Search for the cell housing the specified text and yield its (X, Y) center coordinate. 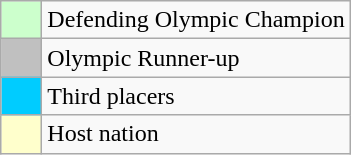
Olympic Runner-up (196, 58)
Host nation (196, 134)
Defending Olympic Champion (196, 20)
Third placers (196, 96)
